Pinpoint the cell where the given text exists, returning its (X, Y) midpoint coordinate. 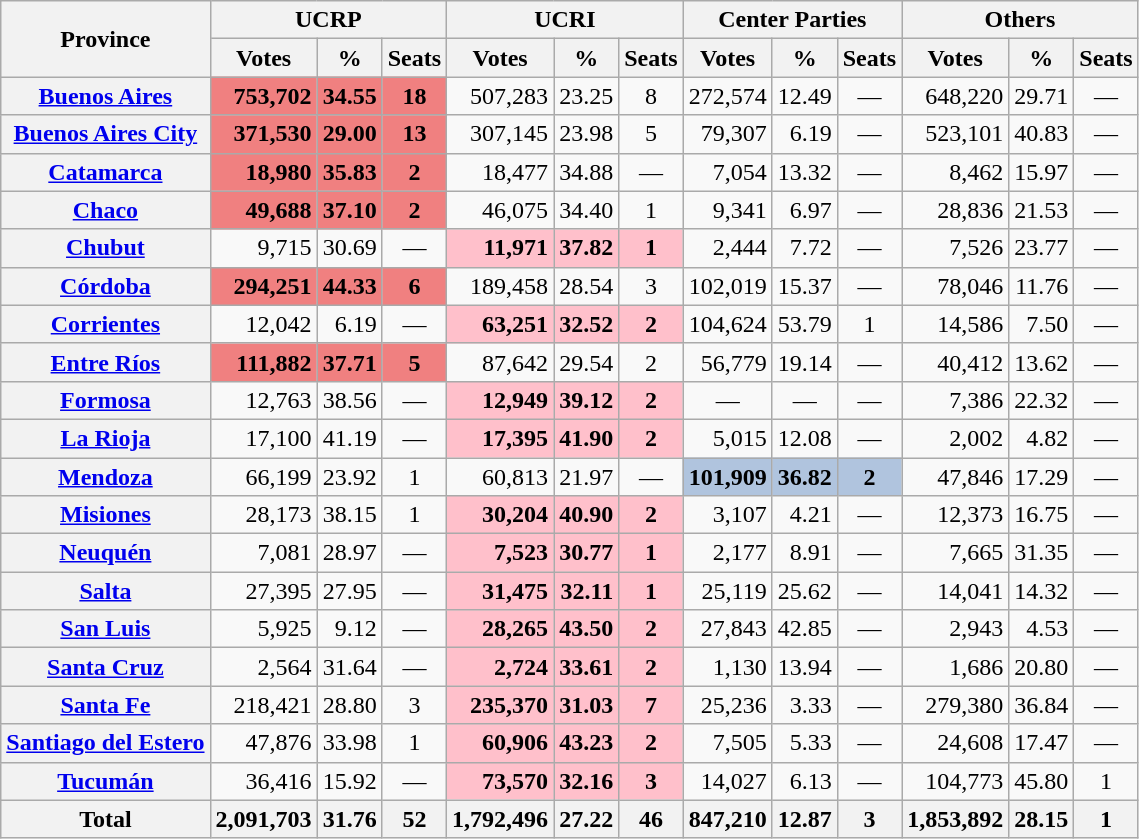
38.15 (350, 515)
44.33 (350, 286)
272,574 (728, 96)
29.00 (350, 134)
1,686 (956, 667)
63,251 (500, 324)
UCRP (328, 20)
30.77 (586, 553)
22.32 (1042, 400)
7,505 (728, 743)
37.10 (350, 210)
12,763 (264, 400)
9.12 (350, 629)
8.91 (804, 553)
15.92 (350, 781)
12.08 (804, 438)
11.76 (1042, 286)
33.98 (350, 743)
13.62 (1042, 362)
3,107 (728, 515)
17,395 (500, 438)
43.50 (586, 629)
4.53 (1042, 629)
7.50 (1042, 324)
23.92 (350, 477)
14.32 (1042, 591)
Córdoba (106, 286)
101,909 (728, 477)
Others (1020, 20)
Center Parties (792, 20)
4.21 (804, 515)
Tucumán (106, 781)
15.37 (804, 286)
294,251 (264, 286)
12,042 (264, 324)
2,444 (728, 248)
37.71 (350, 362)
32.52 (586, 324)
17,100 (264, 438)
189,458 (500, 286)
104,624 (728, 324)
5,015 (728, 438)
56,779 (728, 362)
40.90 (586, 515)
Province (106, 39)
12,373 (956, 515)
52 (414, 819)
28,265 (500, 629)
Chaco (106, 210)
111,882 (264, 362)
14,586 (956, 324)
12.49 (804, 96)
34.40 (586, 210)
104,773 (956, 781)
6.97 (804, 210)
36.82 (804, 477)
66,199 (264, 477)
31.35 (1042, 553)
Neuquén (106, 553)
43.23 (586, 743)
12,949 (500, 400)
60,906 (500, 743)
27,395 (264, 591)
1,792,496 (500, 819)
507,283 (500, 96)
1,130 (728, 667)
Buenos Aires City (106, 134)
6.13 (804, 781)
27,843 (728, 629)
18,477 (500, 172)
28.97 (350, 553)
523,101 (956, 134)
28,836 (956, 210)
14,027 (728, 781)
46,075 (500, 210)
Total (106, 819)
30,204 (500, 515)
36.84 (1042, 705)
5.33 (804, 743)
87,642 (500, 362)
36,416 (264, 781)
Santa Fe (106, 705)
Catamarca (106, 172)
17.29 (1042, 477)
12.87 (804, 819)
7,665 (956, 553)
23.77 (1042, 248)
5,925 (264, 629)
4.82 (1042, 438)
27.95 (350, 591)
38.56 (350, 400)
46 (651, 819)
15.97 (1042, 172)
45.80 (1042, 781)
21.53 (1042, 210)
7,081 (264, 553)
73,570 (500, 781)
7 (651, 705)
27.22 (586, 819)
31,475 (500, 591)
49,688 (264, 210)
7,054 (728, 172)
Santiago del Estero (106, 743)
17.47 (1042, 743)
47,846 (956, 477)
40,412 (956, 362)
39.12 (586, 400)
31.03 (586, 705)
102,019 (728, 286)
13 (414, 134)
28.54 (586, 286)
20.80 (1042, 667)
218,421 (264, 705)
30.69 (350, 248)
32.11 (586, 591)
37.82 (586, 248)
7,523 (500, 553)
60,813 (500, 477)
9,341 (728, 210)
7.72 (804, 248)
UCRI (566, 20)
Formosa (106, 400)
25,119 (728, 591)
2,091,703 (264, 819)
Chubut (106, 248)
24,608 (956, 743)
Santa Cruz (106, 667)
16.75 (1042, 515)
35.83 (350, 172)
23.98 (586, 134)
235,370 (500, 705)
371,530 (264, 134)
21.97 (586, 477)
San Luis (106, 629)
79,307 (728, 134)
648,220 (956, 96)
14,041 (956, 591)
6 (414, 286)
Misiones (106, 515)
11,971 (500, 248)
40.83 (1042, 134)
13.32 (804, 172)
847,210 (728, 819)
3.33 (804, 705)
32.16 (586, 781)
33.61 (586, 667)
Mendoza (106, 477)
13.94 (804, 667)
28.15 (1042, 819)
2,177 (728, 553)
Buenos Aires (106, 96)
28,173 (264, 515)
Entre Ríos (106, 362)
1,853,892 (956, 819)
78,046 (956, 286)
41.90 (586, 438)
2,724 (500, 667)
34.55 (350, 96)
307,145 (500, 134)
Salta (106, 591)
753,702 (264, 96)
2,564 (264, 667)
Corrientes (106, 324)
La Rioja (106, 438)
8,462 (956, 172)
23.25 (586, 96)
7,526 (956, 248)
25.62 (804, 591)
279,380 (956, 705)
42.85 (804, 629)
29.71 (1042, 96)
25,236 (728, 705)
41.19 (350, 438)
28.80 (350, 705)
7,386 (956, 400)
31.76 (350, 819)
18,980 (264, 172)
8 (651, 96)
19.14 (804, 362)
2,943 (956, 629)
9,715 (264, 248)
47,876 (264, 743)
18 (414, 96)
2,002 (956, 438)
29.54 (586, 362)
53.79 (804, 324)
34.88 (586, 172)
31.64 (350, 667)
